Pinpoint the cell where the given text exists, returning its (X, Y) midpoint coordinate. 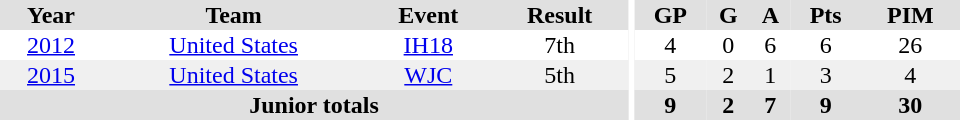
1 (770, 75)
G (728, 15)
2012 (51, 45)
Event (428, 15)
7th (560, 45)
5 (670, 75)
Result (560, 15)
5th (560, 75)
3 (826, 75)
Pts (826, 15)
Year (51, 15)
Junior totals (314, 105)
WJC (428, 75)
GP (670, 15)
26 (910, 45)
PIM (910, 15)
0 (728, 45)
Team (234, 15)
A (770, 15)
30 (910, 105)
7 (770, 105)
2015 (51, 75)
IH18 (428, 45)
